Return the (X, Y) coordinate for the center point of the cell that contains the specified text.  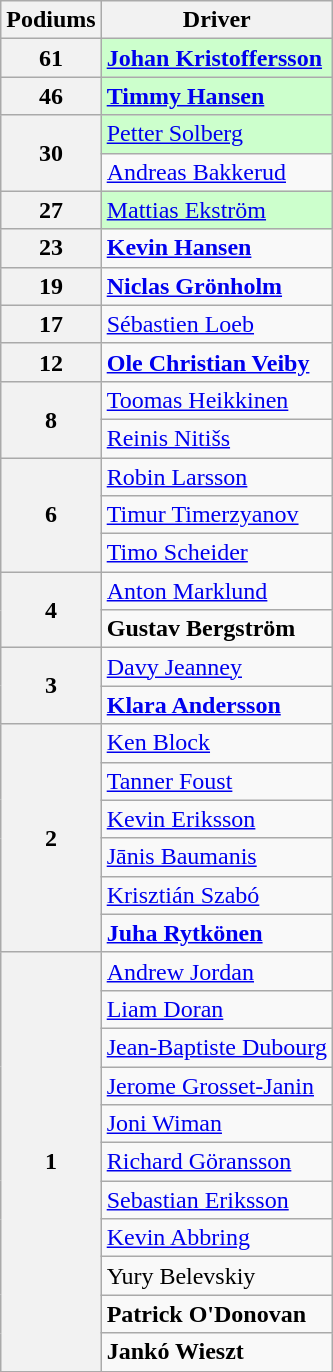
Ole Christian Veiby (216, 362)
Tanner Foust (216, 781)
46 (51, 96)
Toomas Heikkinen (216, 400)
Davy Jeanney (216, 667)
Reinis Nitišs (216, 438)
Johan Kristoffersson (216, 58)
17 (51, 324)
Klara Andersson (216, 705)
Yury Belevskiy (216, 1276)
23 (51, 248)
Kevin Abbring (216, 1238)
8 (51, 419)
6 (51, 515)
Jean-Baptiste Dubourg (216, 1047)
61 (51, 58)
Juha Rytkönen (216, 933)
Richard Göransson (216, 1162)
Jankó Wieszt (216, 1352)
Ken Block (216, 743)
Andrew Jordan (216, 971)
Sebastian Eriksson (216, 1200)
1 (51, 1162)
Podiums (51, 20)
19 (51, 286)
Jerome Grosset-Janin (216, 1085)
Patrick O'Donovan (216, 1314)
Gustav Bergström (216, 629)
Krisztián Szabó (216, 895)
12 (51, 362)
Kevin Hansen (216, 248)
2 (51, 838)
Driver (216, 20)
Timo Scheider (216, 553)
Mattias Ekström (216, 210)
4 (51, 610)
Petter Solberg (216, 134)
Liam Doran (216, 1009)
Kevin Eriksson (216, 819)
Niclas Grönholm (216, 286)
Joni Wiman (216, 1124)
27 (51, 210)
30 (51, 153)
Anton Marklund (216, 591)
Robin Larsson (216, 477)
Timmy Hansen (216, 96)
Andreas Bakkerud (216, 172)
Sébastien Loeb (216, 324)
3 (51, 686)
Jānis Baumanis (216, 857)
Timur Timerzyanov (216, 515)
